Search for the cell housing the specified text and yield its [x, y] center coordinate. 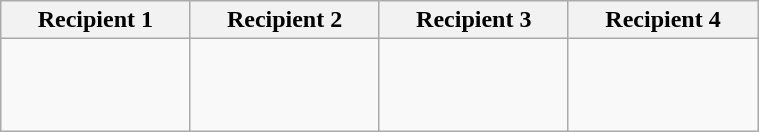
Recipient 1 [96, 20]
Recipient 3 [474, 20]
Recipient 4 [662, 20]
Recipient 2 [284, 20]
